Capture the cell that displays the provided text and extract its [x, y] central coordinate. 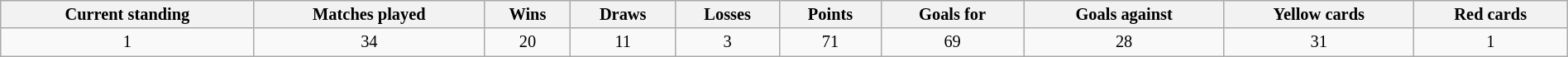
Goals against [1124, 14]
Red cards [1490, 14]
69 [953, 42]
3 [728, 42]
Yellow cards [1318, 14]
28 [1124, 42]
Losses [728, 14]
31 [1318, 42]
Goals for [953, 14]
11 [623, 42]
Wins [528, 14]
71 [830, 42]
Current standing [127, 14]
34 [369, 42]
20 [528, 42]
Matches played [369, 14]
Draws [623, 14]
Points [830, 14]
